For the text-containing cell, return its midpoint in [x, y] coordinate format. 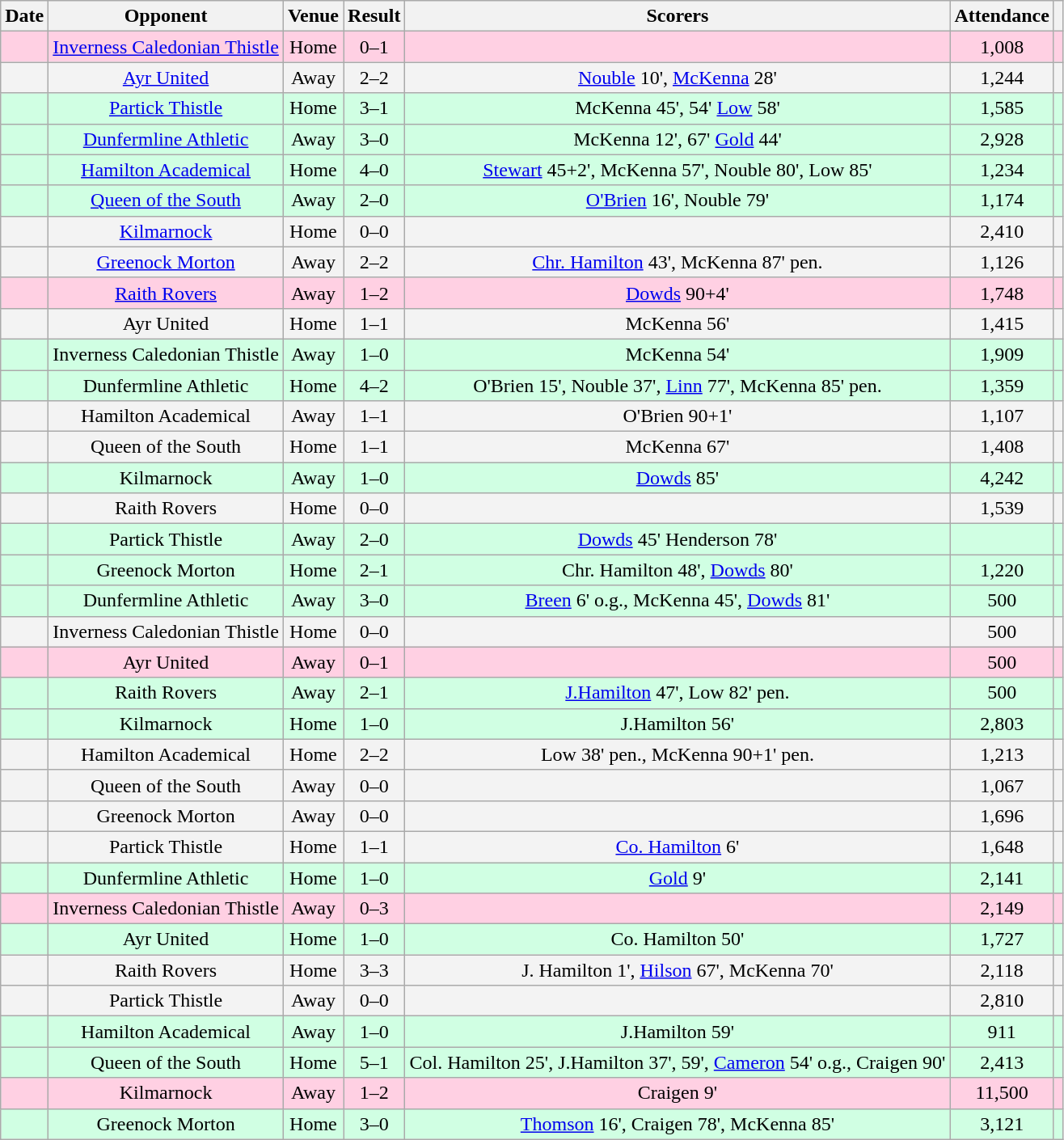
1,244 [1002, 78]
2,810 [1002, 1001]
J.Hamilton 59' [678, 1032]
1,415 [1002, 323]
1,408 [1002, 447]
O'Brien 16', Nouble 79' [678, 201]
Venue [313, 16]
911 [1002, 1032]
1,648 [1002, 847]
Low 38' pen., McKenna 90+1' pen. [678, 754]
2,149 [1002, 909]
McKenna 67' [678, 447]
Chr. Hamilton 48', Dowds 80' [678, 570]
Chr. Hamilton 43', McKenna 87' pen. [678, 262]
1,174 [1002, 201]
J. Hamilton 1', Hilson 67', McKenna 70' [678, 970]
4,242 [1002, 478]
1,585 [1002, 108]
Attendance [1002, 16]
J.Hamilton 47', Low 82' pen. [678, 693]
0–3 [374, 909]
O'Brien 15', Nouble 37', Linn 77', McKenna 85' pen. [678, 386]
Breen 6' o.g., McKenna 45', Dowds 81' [678, 601]
5–1 [374, 1062]
Nouble 10', McKenna 28' [678, 78]
McKenna 56' [678, 323]
Co. Hamilton 6' [678, 847]
1,539 [1002, 509]
1,909 [1002, 354]
Date [24, 16]
Gold 9' [678, 877]
Thomson 16', Craigen 78', McKenna 85' [678, 1124]
Craigen 9' [678, 1093]
4–0 [374, 170]
1,727 [1002, 939]
1,213 [1002, 754]
2,928 [1002, 139]
Dowds 90+4' [678, 293]
4–2 [374, 386]
1,126 [1002, 262]
2,803 [1002, 724]
McKenna 12', 67' Gold 44' [678, 139]
1,067 [1002, 785]
11,500 [1002, 1093]
Opponent [167, 16]
1,008 [1002, 47]
1,220 [1002, 570]
McKenna 54' [678, 354]
Dowds 85' [678, 478]
Col. Hamilton 25', J.Hamilton 37', 59', Cameron 54' o.g., Craigen 90' [678, 1062]
Dowds 45' Henderson 78' [678, 539]
2,118 [1002, 970]
1,748 [1002, 293]
1,234 [1002, 170]
J.Hamilton 56' [678, 724]
2,410 [1002, 231]
Co. Hamilton 50' [678, 939]
O'Brien 90+1' [678, 416]
3–3 [374, 970]
2,141 [1002, 877]
2,413 [1002, 1062]
3,121 [1002, 1124]
Stewart 45+2', McKenna 57', Nouble 80', Low 85' [678, 170]
1,696 [1002, 816]
1,359 [1002, 386]
1,107 [1002, 416]
3–1 [374, 108]
Scorers [678, 16]
Result [374, 16]
McKenna 45', 54' Low 58' [678, 108]
